Determine the [x, y] coordinate at the center of the cell enclosing the given text.  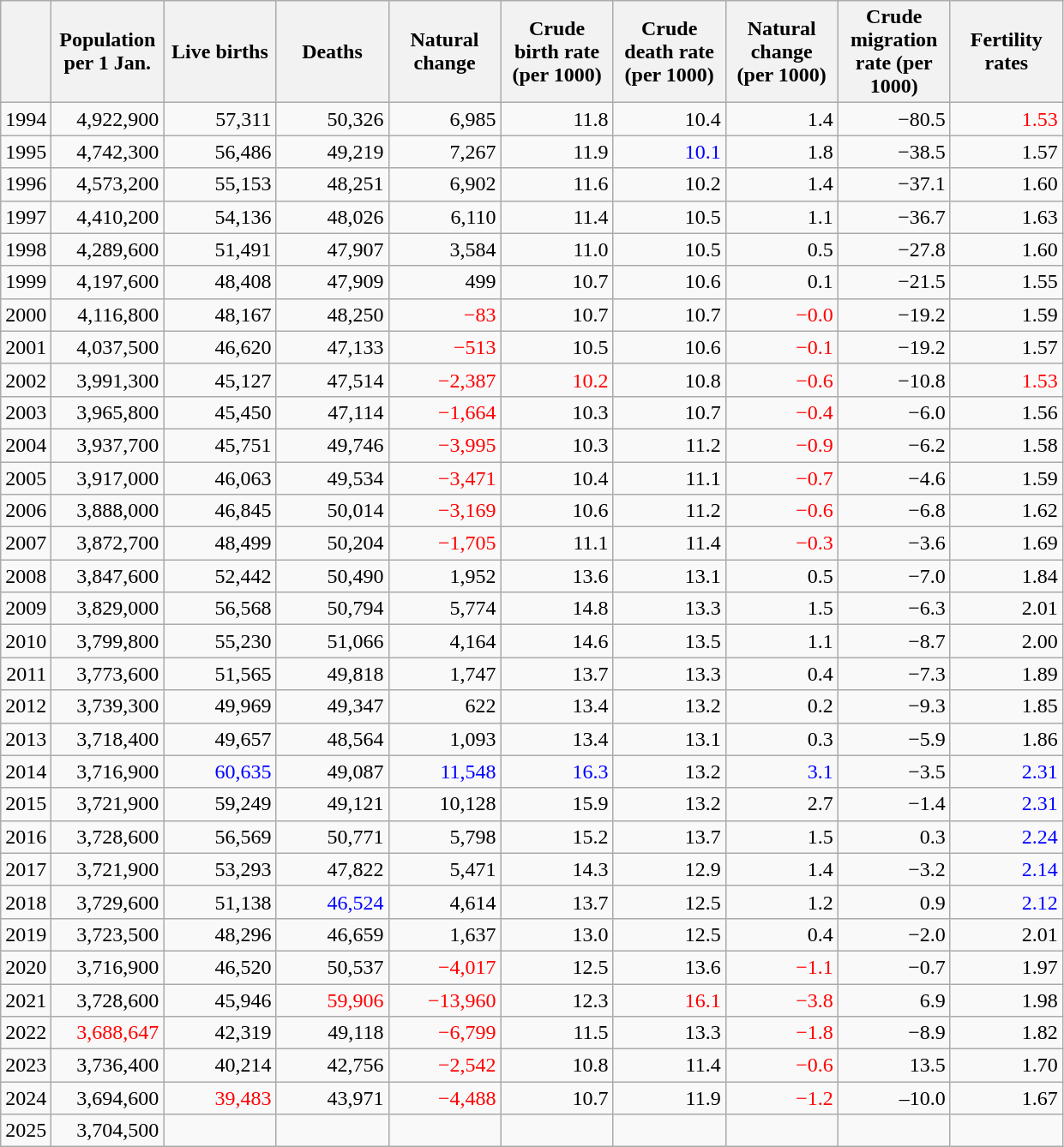
0.2 [782, 706]
−1,705 [444, 543]
11.6 [557, 184]
3,584 [444, 249]
3,773,600 [108, 674]
10.1 [669, 152]
Fertility rates [1007, 51]
2016 [26, 837]
−21.5 [893, 282]
−0.0 [782, 315]
56,569 [219, 837]
60,635 [219, 772]
49,657 [219, 739]
499 [444, 282]
−6,799 [444, 1033]
53,293 [219, 869]
50,326 [333, 119]
2.00 [1007, 641]
2006 [26, 511]
2012 [26, 706]
49,347 [333, 706]
−3,169 [444, 511]
−1.8 [782, 1033]
1.82 [1007, 1033]
−4.6 [893, 477]
−3.8 [782, 1000]
1.58 [1007, 445]
3,872,700 [108, 543]
−7.3 [893, 674]
2010 [26, 641]
48,026 [333, 217]
2018 [26, 902]
−8.7 [893, 641]
4,742,300 [108, 152]
51,066 [333, 641]
11,548 [444, 772]
1,747 [444, 674]
−3,471 [444, 477]
52,442 [219, 576]
1,093 [444, 739]
−1.4 [893, 804]
40,214 [219, 1066]
49,746 [333, 445]
1.67 [1007, 1098]
50,204 [333, 543]
50,794 [333, 609]
2022 [26, 1033]
47,909 [333, 282]
51,138 [219, 902]
1.63 [1007, 217]
2014 [26, 772]
6,902 [444, 184]
2015 [26, 804]
2011 [26, 674]
1994 [26, 119]
6,110 [444, 217]
−0.1 [782, 347]
4,164 [444, 641]
50,537 [333, 967]
46,845 [219, 511]
5,774 [444, 609]
1.8 [782, 152]
3,799,800 [108, 641]
12.9 [669, 869]
55,153 [219, 184]
2024 [26, 1098]
Crude death rate (per 1000) [669, 51]
48,499 [219, 543]
51,565 [219, 674]
4,289,600 [108, 249]
−0.3 [782, 543]
46,520 [219, 967]
47,133 [333, 347]
−513 [444, 347]
−6.8 [893, 511]
−9.3 [893, 706]
57,311 [219, 119]
2.24 [1007, 837]
4,037,500 [108, 347]
−1.1 [782, 967]
1.56 [1007, 412]
−0.4 [782, 412]
2008 [26, 576]
1.89 [1007, 674]
Deaths [333, 51]
3,991,300 [108, 380]
1.62 [1007, 511]
48,564 [333, 739]
48,250 [333, 315]
49,087 [333, 772]
49,818 [333, 674]
50,014 [333, 511]
−4,017 [444, 967]
−83 [444, 315]
−6.0 [893, 412]
48,251 [333, 184]
4,573,200 [108, 184]
14.3 [557, 869]
2004 [26, 445]
2007 [26, 543]
16.1 [669, 1000]
1.69 [1007, 543]
50,771 [333, 837]
Natural change (per 1000) [782, 51]
622 [444, 706]
−80.5 [893, 119]
−5.9 [893, 739]
3,965,800 [108, 412]
−38.5 [893, 152]
48,296 [219, 934]
6,985 [444, 119]
1,637 [444, 934]
1.86 [1007, 739]
2001 [26, 347]
0.9 [893, 902]
2023 [26, 1066]
5,471 [444, 869]
11.5 [557, 1033]
15.9 [557, 804]
4,197,600 [108, 282]
16.3 [557, 772]
55,230 [219, 641]
–10.0 [893, 1098]
43,971 [333, 1098]
49,121 [333, 804]
1,952 [444, 576]
−37.1 [893, 184]
50,490 [333, 576]
4,116,800 [108, 315]
2.7 [782, 804]
14.8 [557, 609]
3,736,400 [108, 1066]
Natural change [444, 51]
−10.8 [893, 380]
3,723,500 [108, 934]
3,888,000 [108, 511]
45,450 [219, 412]
2002 [26, 380]
3,937,700 [108, 445]
13.0 [557, 934]
46,063 [219, 477]
46,620 [219, 347]
10,128 [444, 804]
−1.2 [782, 1098]
51,491 [219, 249]
56,486 [219, 152]
3,694,600 [108, 1098]
59,249 [219, 804]
46,659 [333, 934]
3,729,600 [108, 902]
1996 [26, 184]
−3.6 [893, 543]
49,534 [333, 477]
59,906 [333, 1000]
3,704,500 [108, 1131]
2020 [26, 967]
47,822 [333, 869]
2009 [26, 609]
42,319 [219, 1033]
56,568 [219, 609]
3,739,300 [108, 706]
11.0 [557, 249]
2025 [26, 1131]
11.8 [557, 119]
−0.9 [782, 445]
47,907 [333, 249]
1.70 [1007, 1066]
5,798 [444, 837]
−3.5 [893, 772]
42,756 [333, 1066]
−3.2 [893, 869]
−27.8 [893, 249]
3,718,400 [108, 739]
2019 [26, 934]
2013 [26, 739]
48,167 [219, 315]
47,114 [333, 412]
15.2 [557, 837]
1.97 [1007, 967]
1.84 [1007, 576]
4,614 [444, 902]
−8.9 [893, 1033]
1.98 [1007, 1000]
−4,488 [444, 1098]
−1,664 [444, 412]
3.1 [782, 772]
Population per 1 Jan. [108, 51]
3,847,600 [108, 576]
1.55 [1007, 282]
49,219 [333, 152]
45,127 [219, 380]
2.12 [1007, 902]
3,688,647 [108, 1033]
Crude migration rate (per 1000) [893, 51]
2017 [26, 869]
1.2 [782, 902]
7,267 [444, 152]
12.3 [557, 1000]
3,917,000 [108, 477]
45,751 [219, 445]
2005 [26, 477]
Live births [219, 51]
−13,960 [444, 1000]
49,969 [219, 706]
49,118 [333, 1033]
1995 [26, 152]
46,524 [333, 902]
39,483 [219, 1098]
−6.2 [893, 445]
−7.0 [893, 576]
3,829,000 [108, 609]
−2,387 [444, 380]
1999 [26, 282]
−2,542 [444, 1066]
1.85 [1007, 706]
54,136 [219, 217]
−36.7 [893, 217]
2000 [26, 315]
2.14 [1007, 869]
47,514 [333, 380]
48,408 [219, 282]
45,946 [219, 1000]
Crude birth rate (per 1000) [557, 51]
0.1 [782, 282]
14.6 [557, 641]
4,922,900 [108, 119]
1998 [26, 249]
−2.0 [893, 934]
2021 [26, 1000]
−3,995 [444, 445]
2003 [26, 412]
−6.3 [893, 609]
1997 [26, 217]
4,410,200 [108, 217]
6.9 [893, 1000]
